Locate the cell with the specified text and output its (X, Y) center coordinate. 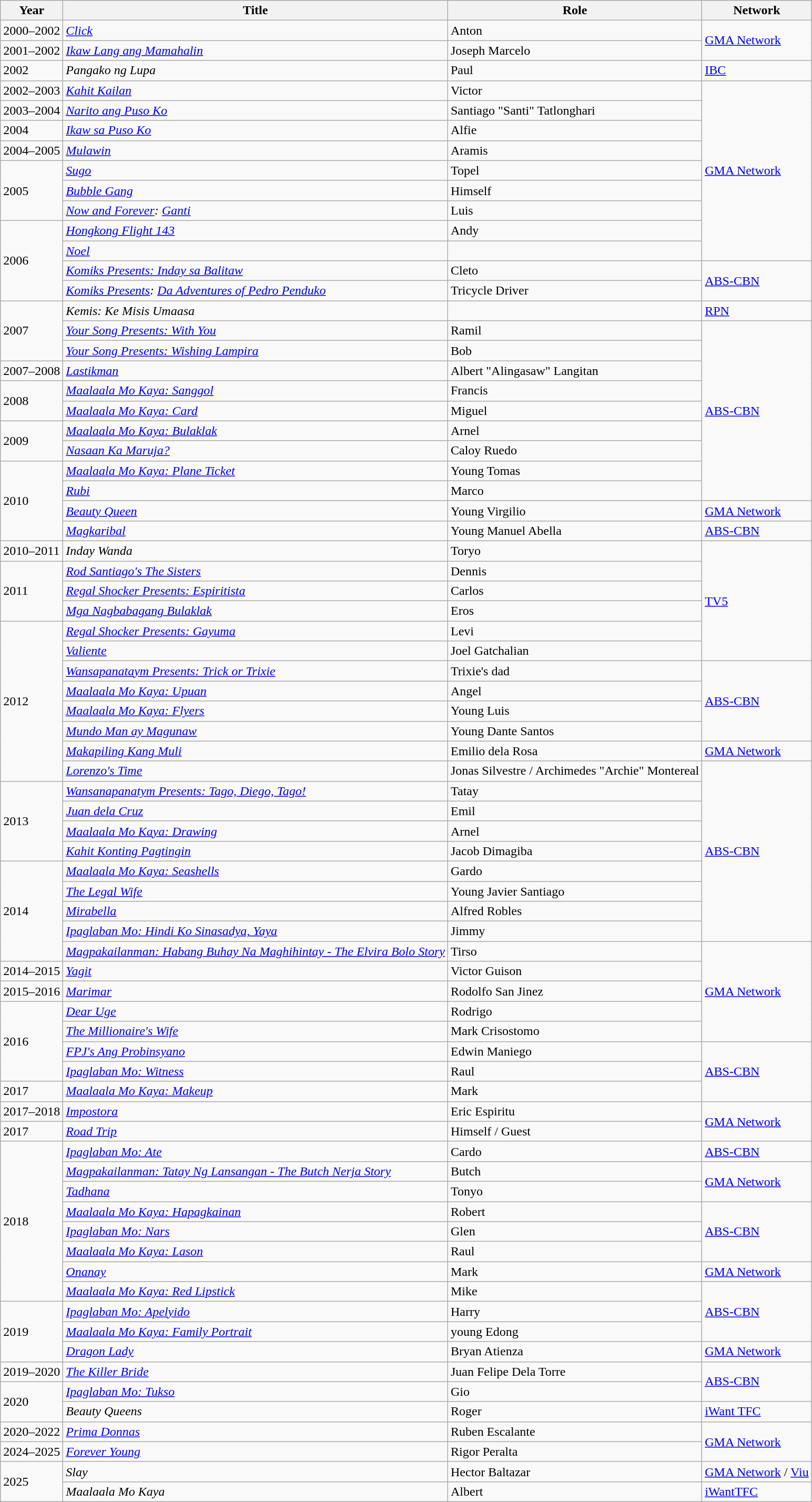
2006 (32, 260)
Toryo (574, 551)
2003–2004 (32, 110)
Ikaw Lang ang Mamahalin (256, 50)
2019 (32, 1332)
Nasaan Ka Maruja? (256, 451)
2004–2005 (32, 150)
Beauty Queen (256, 511)
Rod Santiago's The Sisters (256, 571)
Valiente (256, 651)
Ipaglaban Mo: Apelyido (256, 1312)
Maalaala Mo Kaya: Family Portrait (256, 1332)
RPN (757, 311)
Ruben Escalante (574, 1432)
Edwin Maniego (574, 1051)
2015–2016 (32, 991)
Dennis (574, 571)
Glen (574, 1232)
Lorenzo's Time (256, 771)
Himself / Guest (574, 1131)
Marimar (256, 991)
Mark Crisostomo (574, 1031)
2009 (32, 441)
Robert (574, 1211)
2025 (32, 1481)
Young Tomas (574, 471)
Maalaala Mo Kaya: Card (256, 411)
Sugo (256, 170)
Rodrigo (574, 1011)
Tricycle Driver (574, 291)
2000–2002 (32, 31)
Maalaala Mo Kaya: Bulaklak (256, 431)
Maalaala Mo Kaya: Red Lipstick (256, 1292)
Victor (574, 90)
iWantTFC (757, 1491)
2020 (32, 1402)
Young Dante Santos (574, 731)
Narito ang Puso Ko (256, 110)
Mga Nagbabagang Bulaklak (256, 611)
2008 (32, 401)
Maalaala Mo Kaya (256, 1491)
Juan dela Cruz (256, 811)
2018 (32, 1221)
2007 (32, 331)
Joel Gatchalian (574, 651)
Dear Uge (256, 1011)
Jacob Dimagiba (574, 851)
Kahit Kailan (256, 90)
Year (32, 11)
2004 (32, 130)
Albert (574, 1491)
Marco (574, 491)
Mirabella (256, 911)
Bubble Gang (256, 190)
Gardo (574, 871)
Maalaala Mo Kaya: Drawing (256, 831)
Role (574, 11)
Dragon Lady (256, 1352)
Anton (574, 31)
IBC (757, 70)
Albert "Alingasaw" Langitan (574, 371)
Tirso (574, 951)
Luis (574, 210)
young Edong (574, 1332)
FPJ's Ang Probinsyano (256, 1051)
Gio (574, 1392)
2007–2008 (32, 371)
2019–2020 (32, 1372)
Forever Young (256, 1452)
Topel (574, 170)
2005 (32, 190)
Victor Guison (574, 971)
Santiago "Santi" Tatlonghari (574, 110)
Mundo Man ay Magunaw (256, 731)
2014–2015 (32, 971)
Carlos (574, 591)
Alfred Robles (574, 911)
Young Manuel Abella (574, 531)
Himself (574, 190)
Ikaw sa Puso Ko (256, 130)
Kemis: Ke Misis Umaasa (256, 311)
Ipaglaban Mo: Nars (256, 1232)
The Millionaire's Wife (256, 1031)
Rigor Peralta (574, 1452)
Wansanapanatym Presents: Tago, Diego, Tago! (256, 791)
Noel (256, 251)
Magpakailanman: Habang Buhay Na Maghihintay - The Elvira Bolo Story (256, 951)
Maalaala Mo Kaya: Sanggol (256, 391)
Paul (574, 70)
Impostora (256, 1111)
Mike (574, 1292)
Your Song Presents: Wishing Lampira (256, 351)
Kahit Konting Pagtingin (256, 851)
Maalaala Mo Kaya: Plane Ticket (256, 471)
Makapiling Kang Muli (256, 751)
The Killer Bride (256, 1372)
Francis (574, 391)
Young Virgilio (574, 511)
Tatay (574, 791)
Network (757, 11)
iWant TFC (757, 1412)
2017–2018 (32, 1111)
Maalaala Mo Kaya: Upuan (256, 691)
2010 (32, 501)
Eros (574, 611)
Caloy Ruedo (574, 451)
Young Luis (574, 711)
Jonas Silvestre / Archimedes "Archie" Montereal (574, 771)
Ipaglaban Mo: Witness (256, 1071)
Harry (574, 1312)
2012 (32, 701)
Maalaala Mo Kaya: Lason (256, 1252)
Inday Wanda (256, 551)
Regal Shocker Presents: Gayuma (256, 631)
2001–2002 (32, 50)
Maalaala Mo Kaya: Makeup (256, 1091)
2002–2003 (32, 90)
Butch (574, 1171)
Ipaglaban Mo: Hindi Ko Sinasadya, Yaya (256, 931)
Rodolfo San Jinez (574, 991)
Eric Espiritu (574, 1111)
Roger (574, 1412)
Young Javier Santiago (574, 891)
Tadhana (256, 1191)
Maalaala Mo Kaya: Hapagkainan (256, 1211)
Beauty Queens (256, 1412)
Miguel (574, 411)
TV5 (757, 601)
2011 (32, 591)
Hongkong Flight 143 (256, 230)
Ipaglaban Mo: Tukso (256, 1392)
Jimmy (574, 931)
Andy (574, 230)
2002 (32, 70)
Joseph Marcelo (574, 50)
Maalaala Mo Kaya: Seashells (256, 871)
Bob (574, 351)
Bryan Atienza (574, 1352)
Komiks Presents: Da Adventures of Pedro Penduko (256, 291)
Rubi (256, 491)
Now and Forever: Ganti (256, 210)
Hector Baltazar (574, 1471)
Maalaala Mo Kaya: Flyers (256, 711)
GMA Network / Viu (757, 1471)
Levi (574, 631)
Cleto (574, 271)
Emilio dela Rosa (574, 751)
Angel (574, 691)
2016 (32, 1041)
2014 (32, 911)
Magpakailanman: Tatay Ng Lansangan - The Butch Nerja Story (256, 1171)
Mulawin (256, 150)
Magkaribal (256, 531)
Road Trip (256, 1131)
Cardo (574, 1151)
Your Song Presents: With You (256, 331)
Aramis (574, 150)
Wansapanataym Presents: Trick or Trixie (256, 671)
Alfie (574, 130)
Emil (574, 811)
Komiks Presents: Inday sa Balitaw (256, 271)
Lastikman (256, 371)
Click (256, 31)
2013 (32, 821)
Ramil (574, 331)
Yagit (256, 971)
Slay (256, 1471)
The Legal Wife (256, 891)
Onanay (256, 1272)
Juan Felipe Dela Torre (574, 1372)
Title (256, 11)
Trixie's dad (574, 671)
Prima Donnas (256, 1432)
Regal Shocker Presents: Espiritista (256, 591)
Tonyo (574, 1191)
Pangako ng Lupa (256, 70)
2024–2025 (32, 1452)
2010–2011 (32, 551)
Ipaglaban Mo: Ate (256, 1151)
2020–2022 (32, 1432)
